Output the [X, Y] coordinate of the center of the cell containing the given text.  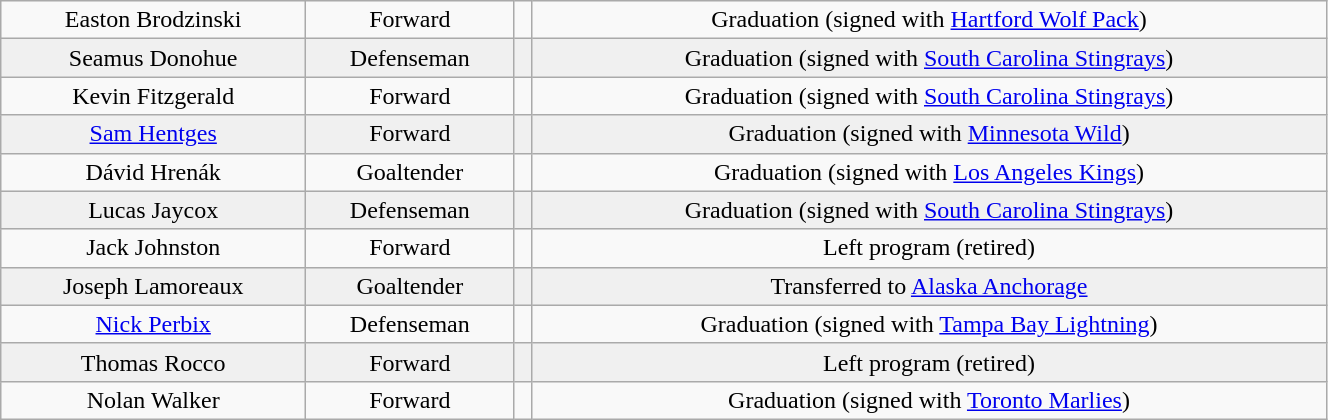
Graduation (signed with Tampa Bay Lightning) [930, 324]
Kevin Fitzgerald [154, 96]
Graduation (signed with Los Angeles Kings) [930, 172]
Sam Hentges [154, 134]
Easton Brodzinski [154, 20]
Nolan Walker [154, 400]
Graduation (signed with Toronto Marlies) [930, 400]
Transferred to Alaska Anchorage [930, 286]
Jack Johnston [154, 248]
Seamus Donohue [154, 58]
Lucas Jaycox [154, 210]
Dávid Hrenák [154, 172]
Graduation (signed with Hartford Wolf Pack) [930, 20]
Nick Perbix [154, 324]
Graduation (signed with Minnesota Wild) [930, 134]
Joseph Lamoreaux [154, 286]
Thomas Rocco [154, 362]
